Detect which cell encompasses the target text, then output its (x, y) center coordinate. 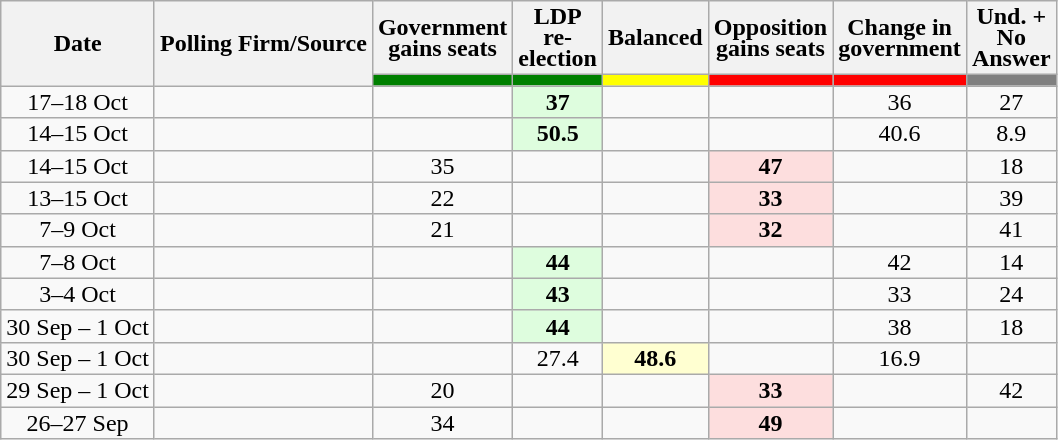
13–15 Oct (78, 198)
50.5 (558, 134)
17–18 Oct (78, 102)
Opposition gains seats (770, 38)
20 (442, 390)
43 (558, 294)
7–9 Oct (78, 230)
41 (1011, 230)
27 (1011, 102)
7–8 Oct (78, 262)
14 (1011, 262)
26–27 Sep (78, 422)
3–4 Oct (78, 294)
Government gains seats (442, 38)
38 (900, 326)
Date (78, 44)
22 (442, 198)
48.6 (655, 358)
34 (442, 422)
37 (558, 102)
Und. + No Answer (1011, 38)
LDP re-election (558, 38)
35 (442, 166)
21 (442, 230)
47 (770, 166)
36 (900, 102)
39 (1011, 198)
Balanced (655, 38)
27.4 (558, 358)
Change in government (900, 38)
29 Sep – 1 Oct (78, 390)
16.9 (900, 358)
49 (770, 422)
Polling Firm/Source (263, 44)
8.9 (1011, 134)
40.6 (900, 134)
24 (1011, 294)
32 (770, 230)
